Return the (x, y) coordinate for the center point of the cell that contains the specified text.  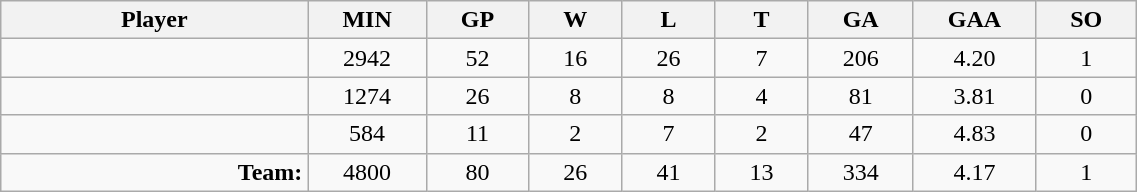
47 (860, 134)
2942 (367, 58)
GA (860, 20)
W (576, 20)
L (668, 20)
81 (860, 96)
3.81 (974, 96)
Team: (154, 172)
13 (762, 172)
584 (367, 134)
41 (668, 172)
80 (477, 172)
1274 (367, 96)
334 (860, 172)
4.17 (974, 172)
MIN (367, 20)
11 (477, 134)
206 (860, 58)
4800 (367, 172)
4.83 (974, 134)
Player (154, 20)
16 (576, 58)
52 (477, 58)
SO (1086, 20)
T (762, 20)
GP (477, 20)
4.20 (974, 58)
4 (762, 96)
GAA (974, 20)
